Output the [X, Y] coordinate of the center of the cell containing the given text.  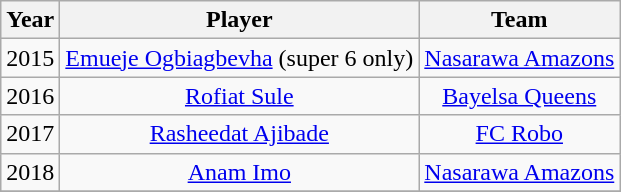
Emueje Ogbiagbevha (super 6 only) [240, 58]
2017 [30, 134]
Team [520, 20]
Player [240, 20]
Year [30, 20]
Anam Imo [240, 172]
FC Robo [520, 134]
2015 [30, 58]
Rasheedat Ajibade [240, 134]
2018 [30, 172]
2016 [30, 96]
Bayelsa Queens [520, 96]
Rofiat Sule [240, 96]
